Pinpoint the cell where the given text exists, returning its [x, y] midpoint coordinate. 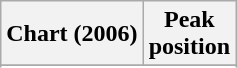
Peakposition [189, 34]
Chart (2006) [72, 34]
